Find where the given text appears and provide that cell's center as [x, y] coordinate. 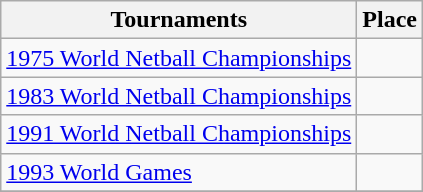
1991 World Netball Championships [179, 134]
1975 World Netball Championships [179, 58]
1983 World Netball Championships [179, 96]
1993 World Games [179, 172]
Tournaments [179, 20]
Place [390, 20]
